Scan for the cell matching the given text and deliver its [x, y] coordinate at center. 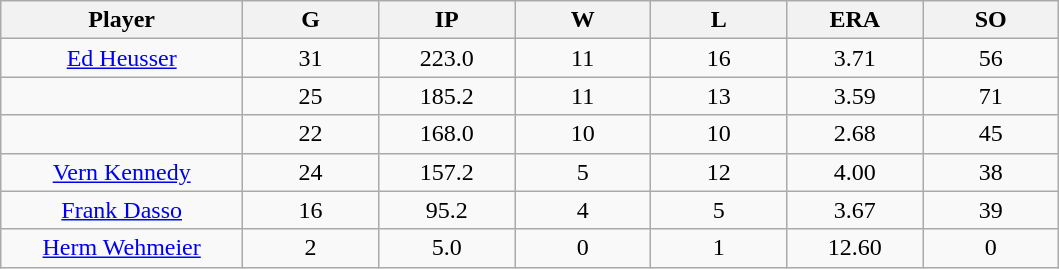
IP [447, 20]
Ed Heusser [122, 58]
12.60 [855, 248]
2 [311, 248]
185.2 [447, 96]
24 [311, 172]
4 [583, 210]
3.71 [855, 58]
Herm Wehmeier [122, 248]
1 [719, 248]
38 [991, 172]
95.2 [447, 210]
Vern Kennedy [122, 172]
G [311, 20]
W [583, 20]
5.0 [447, 248]
25 [311, 96]
3.59 [855, 96]
L [719, 20]
31 [311, 58]
39 [991, 210]
2.68 [855, 134]
56 [991, 58]
SO [991, 20]
168.0 [447, 134]
Frank Dasso [122, 210]
12 [719, 172]
223.0 [447, 58]
ERA [855, 20]
71 [991, 96]
4.00 [855, 172]
45 [991, 134]
157.2 [447, 172]
Player [122, 20]
3.67 [855, 210]
22 [311, 134]
13 [719, 96]
